Pinpoint the cell where the given text exists, returning its [X, Y] midpoint coordinate. 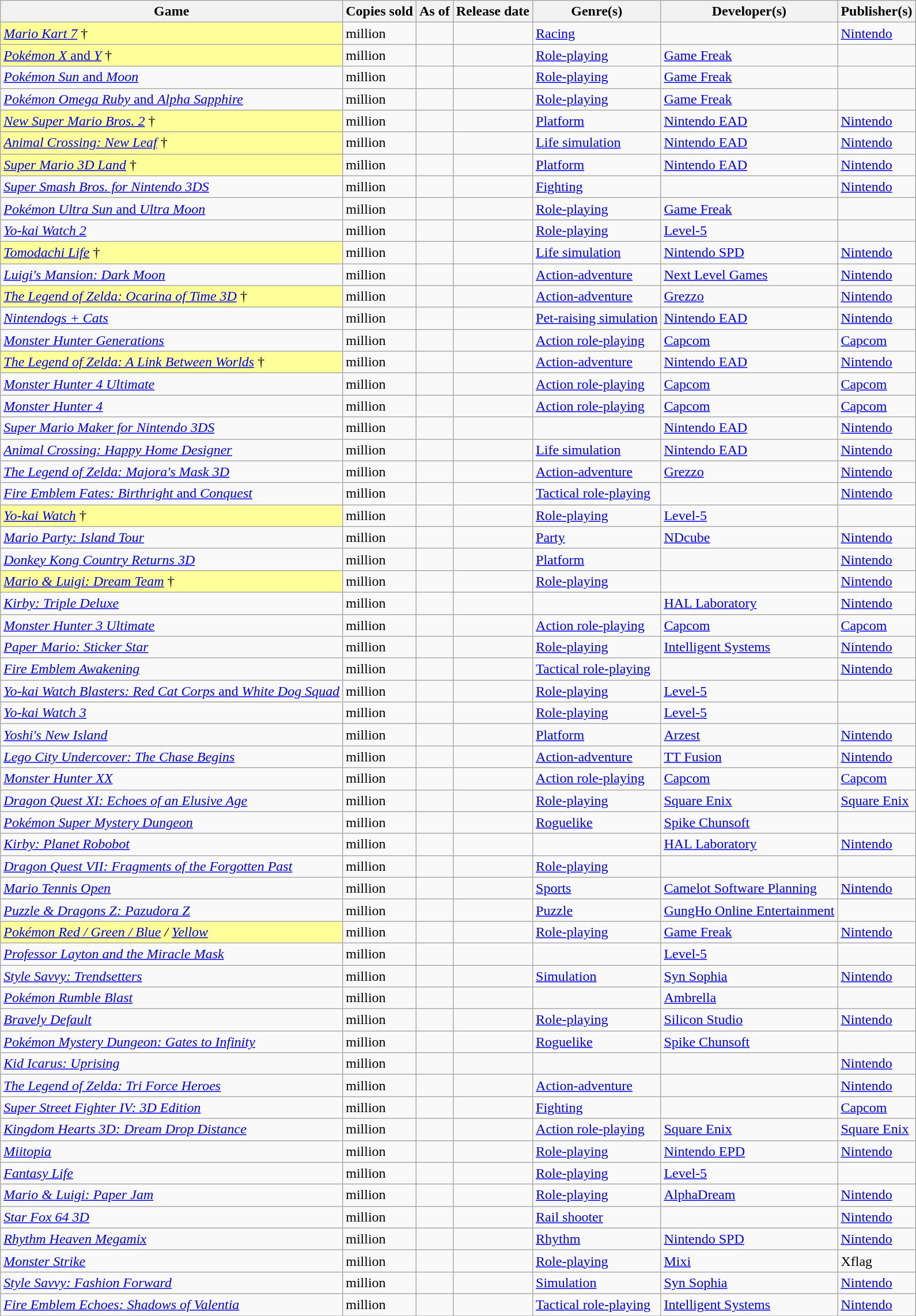
Genre(s) [597, 12]
The Legend of Zelda: A Link Between Worlds † [172, 362]
Kid Icarus: Uprising [172, 1064]
Rail shooter [597, 1217]
Next Level Games [749, 275]
Monster Strike [172, 1261]
Nintendogs + Cats [172, 318]
Kirby: Planet Robobot [172, 844]
Dragon Quest VII: Fragments of the Forgotten Past [172, 866]
Bravely Default [172, 1020]
Mario Party: Island Tour [172, 537]
Pokémon Super Mystery Dungeon [172, 822]
The Legend of Zelda: Ocarina of Time 3D † [172, 297]
Fantasy Life [172, 1173]
Sports [597, 888]
Rhythm Heaven Megamix [172, 1239]
Professor Layton and the Miracle Mask [172, 954]
Pokémon X and Y † [172, 55]
Super Mario Maker for Nintendo 3DS [172, 428]
Rhythm [597, 1239]
Star Fox 64 3D [172, 1217]
Fire Emblem Echoes: Shadows of Valentia [172, 1304]
Super Mario 3D Land † [172, 165]
The Legend of Zelda: Majora's Mask 3D [172, 472]
Monster Hunter XX [172, 779]
Xflag [877, 1261]
Style Savvy: Fashion Forward [172, 1283]
Monster Hunter 4 Ultimate [172, 384]
Dragon Quest XI: Echoes of an Elusive Age [172, 801]
Yo-kai Watch 3 [172, 713]
Pokémon Red / Green / Blue / Yellow [172, 932]
AlphaDream [749, 1195]
Developer(s) [749, 12]
Puzzle & Dragons Z: Pazudora Z [172, 910]
Copies sold [380, 12]
Pokémon Mystery Dungeon: Gates to Infinity [172, 1042]
Monster Hunter 3 Ultimate [172, 625]
Party [597, 537]
Miitopia [172, 1151]
Fire Emblem Fates: Birthright and Conquest [172, 494]
Yo-kai Watch † [172, 515]
Yo-kai Watch Blasters: Red Cat Corps and White Dog Squad [172, 691]
Mario Kart 7 † [172, 33]
Racing [597, 33]
Ambrella [749, 998]
Tomodachi Life † [172, 252]
Publisher(s) [877, 12]
Donkey Kong Country Returns 3D [172, 559]
Mario & Luigi: Dream Team † [172, 581]
Paper Mario: Sticker Star [172, 647]
Monster Hunter 4 [172, 406]
Style Savvy: Trendsetters [172, 976]
Pokémon Omega Ruby and Alpha Sapphire [172, 99]
Super Street Fighter IV: 3D Edition [172, 1108]
Kingdom Hearts 3D: Dream Drop Distance [172, 1129]
Animal Crossing: Happy Home Designer [172, 450]
Kirby: Triple Deluxe [172, 603]
Nintendo EPD [749, 1151]
Camelot Software Planning [749, 888]
Luigi's Mansion: Dark Moon [172, 275]
Game [172, 12]
GungHo Online Entertainment [749, 910]
Animal Crossing: New Leaf † [172, 143]
Yoshi's New Island [172, 735]
Pokémon Rumble Blast [172, 998]
TT Fusion [749, 757]
The Legend of Zelda: Tri Force Heroes [172, 1086]
Pet-raising simulation [597, 318]
Monster Hunter Generations [172, 340]
As of [434, 12]
Yo-kai Watch 2 [172, 230]
Fire Emblem Awakening [172, 669]
Mario Tennis Open [172, 888]
Mario & Luigi: Paper Jam [172, 1195]
Mixi [749, 1261]
Arzest [749, 735]
Pokémon Sun and Moon [172, 77]
Pokémon Ultra Sun and Ultra Moon [172, 208]
Release date [493, 12]
Super Smash Bros. for Nintendo 3DS [172, 187]
Lego City Undercover: The Chase Begins [172, 757]
Puzzle [597, 910]
Silicon Studio [749, 1020]
NDcube [749, 537]
New Super Mario Bros. 2 † [172, 121]
